Search for the cell housing the specified text and yield its (x, y) center coordinate. 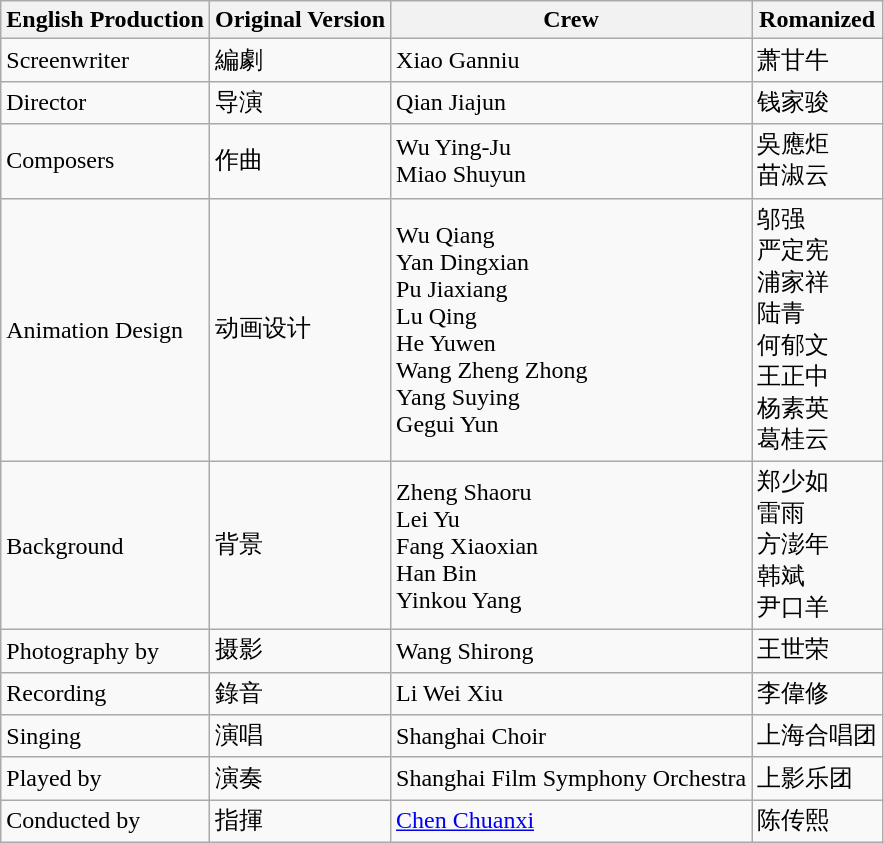
吳應炬苗淑云 (818, 161)
Conducted by (106, 822)
萧甘牛 (818, 60)
Played by (106, 778)
Background (106, 546)
Chen Chuanxi (572, 822)
Shanghai Film Symphony Orchestra (572, 778)
Shanghai Choir (572, 736)
Screenwriter (106, 60)
Xiao Ganniu (572, 60)
动画设计 (300, 330)
Singing (106, 736)
王世荣 (818, 652)
上影乐团 (818, 778)
English Production (106, 20)
摄影 (300, 652)
陈传熙 (818, 822)
Wu Ying-JuMiao Shuyun (572, 161)
钱家骏 (818, 102)
Romanized (818, 20)
邬强严定宪浦家祥陆青何郁文王正中杨素英葛桂云 (818, 330)
Zheng ShaoruLei YuFang XiaoxianHan BinYinkou Yang (572, 546)
Animation Design (106, 330)
上海合唱团 (818, 736)
背景 (300, 546)
Wu QiangYan DingxianPu JiaxiangLu QingHe YuwenWang Zheng ZhongYang SuyingGegui Yun (572, 330)
作曲 (300, 161)
导演 (300, 102)
演唱 (300, 736)
Crew (572, 20)
Wang Shirong (572, 652)
Li Wei Xiu (572, 694)
編劇 (300, 60)
Photography by (106, 652)
指揮 (300, 822)
Composers (106, 161)
郑少如雷雨方澎年韩斌尹口羊 (818, 546)
李偉修 (818, 694)
Qian Jiajun (572, 102)
演奏 (300, 778)
Recording (106, 694)
Director (106, 102)
Original Version (300, 20)
錄音 (300, 694)
